Pinpoint the cell where the given text exists, returning its [x, y] midpoint coordinate. 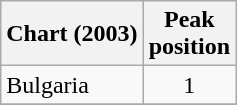
Peakposition [189, 34]
Chart (2003) [72, 34]
1 [189, 85]
Bulgaria [72, 85]
